Return the [X, Y] coordinate for the center point of the cell that contains the specified text.  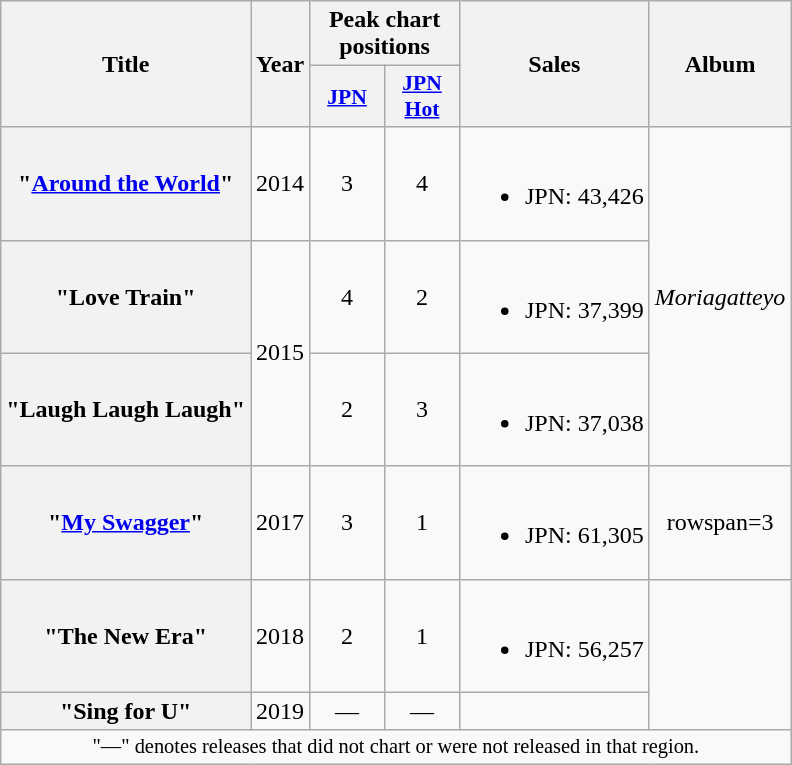
JPN: 37,038 [554, 410]
JPN: 61,305 [554, 522]
JPNHot [422, 96]
rowspan=3 [720, 522]
"My Swagger" [126, 522]
2015 [280, 353]
Album [720, 64]
JPN [348, 96]
"Sing for U" [126, 711]
2014 [280, 184]
Peak chart positions [385, 34]
"Love Train" [126, 296]
Year [280, 64]
2018 [280, 636]
"—" denotes releases that did not chart or were not released in that region. [396, 747]
"Laugh Laugh Laugh" [126, 410]
"The New Era" [126, 636]
JPN: 43,426 [554, 184]
JPN: 56,257 [554, 636]
Title [126, 64]
2017 [280, 522]
2019 [280, 711]
JPN: 37,399 [554, 296]
Sales [554, 64]
"Around the World" [126, 184]
Moriagatteyo [720, 296]
